Output the [X, Y] coordinate of the center of the cell containing the given text.  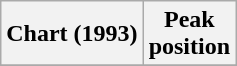
Chart (1993) [72, 34]
Peakposition [189, 34]
